Identify which cell holds the provided text, then report its [X, Y] central coordinate. 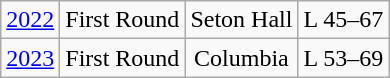
2023 [30, 58]
L 53–69 [344, 58]
L 45–67 [344, 20]
Seton Hall [242, 20]
2022 [30, 20]
Columbia [242, 58]
